Find where the given text appears and provide that cell's center as (x, y) coordinate. 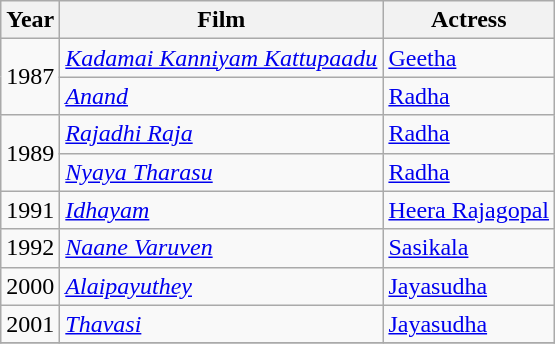
Idhayam (222, 210)
1992 (30, 248)
Geetha (469, 58)
Film (222, 20)
1989 (30, 153)
Alaipayuthey (222, 286)
Sasikala (469, 248)
2000 (30, 286)
Anand (222, 96)
1991 (30, 210)
Heera Rajagopal (469, 210)
2001 (30, 324)
Thavasi (222, 324)
Actress (469, 20)
Rajadhi Raja (222, 134)
Nyaya Tharasu (222, 172)
Year (30, 20)
1987 (30, 77)
Kadamai Kanniyam Kattupaadu (222, 58)
Naane Varuven (222, 248)
